Scan for the cell matching the given text and deliver its (x, y) coordinate at center. 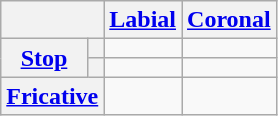
Labial (143, 20)
Stop (44, 58)
Coronal (230, 20)
Fricative (52, 96)
